For the text-containing cell, return its midpoint in (x, y) coordinate format. 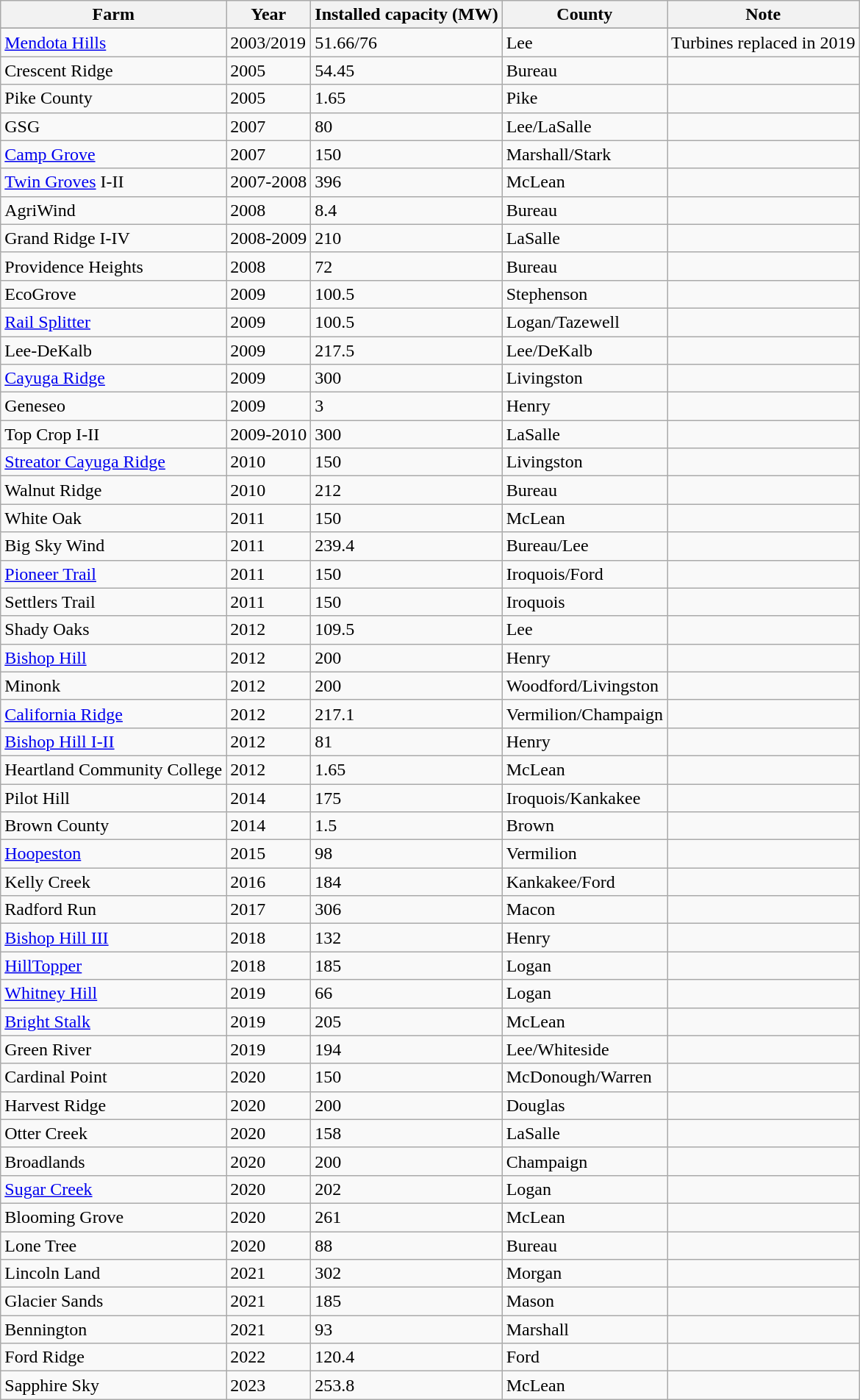
212 (406, 490)
Otter Creek (113, 1133)
Sugar Creek (113, 1189)
Pike County (113, 98)
210 (406, 238)
EcoGrove (113, 294)
Top Crop I-II (113, 434)
2003/2019 (269, 43)
Ford Ridge (113, 1357)
194 (406, 1049)
Grand Ridge I-IV (113, 238)
AgriWind (113, 210)
Iroquois/Ford (584, 574)
Iroquois (584, 602)
Pilot Hill (113, 797)
Rail Splitter (113, 322)
Mason (584, 1302)
Radford Run (113, 910)
White Oak (113, 518)
Vermilion/Champaign (584, 714)
202 (406, 1189)
Iroquois/Kankakee (584, 797)
205 (406, 1022)
Woodford/Livingston (584, 686)
Cayuga Ridge (113, 378)
Installed capacity (MW) (406, 15)
GSG (113, 126)
1.5 (406, 826)
302 (406, 1274)
98 (406, 854)
Crescent Ridge (113, 71)
Bright Stalk (113, 1022)
Kelly Creek (113, 882)
Green River (113, 1049)
306 (406, 910)
Morgan (584, 1274)
2017 (269, 910)
Harvest Ridge (113, 1105)
2009-2010 (269, 434)
Lee/Whiteside (584, 1049)
Brown (584, 826)
Macon (584, 910)
Camp Grove (113, 154)
Kankakee/Ford (584, 882)
2023 (269, 1385)
Mendota Hills (113, 43)
54.45 (406, 71)
132 (406, 938)
Geneseo (113, 406)
Providence Heights (113, 266)
80 (406, 126)
County (584, 15)
2022 (269, 1357)
Lee/LaSalle (584, 126)
2007-2008 (269, 182)
Bureau/Lee (584, 546)
239.4 (406, 546)
Heartland Community College (113, 769)
396 (406, 182)
Big Sky Wind (113, 546)
Lone Tree (113, 1246)
51.66/76 (406, 43)
HillTopper (113, 966)
Marshall/Stark (584, 154)
Glacier Sands (113, 1302)
Marshall (584, 1329)
California Ridge (113, 714)
Year (269, 15)
Note (763, 15)
66 (406, 994)
3 (406, 406)
McDonough/Warren (584, 1077)
Bishop Hill III (113, 938)
Whitney Hill (113, 994)
Bishop Hill I-II (113, 742)
158 (406, 1133)
Brown County (113, 826)
2015 (269, 854)
Ford (584, 1357)
217.5 (406, 351)
Streator Cayuga Ridge (113, 462)
217.1 (406, 714)
175 (406, 797)
Lee-DeKalb (113, 351)
Walnut Ridge (113, 490)
Cardinal Point (113, 1077)
2016 (269, 882)
Lee/DeKalb (584, 351)
Lincoln Land (113, 1274)
Hoopeston (113, 854)
Stephenson (584, 294)
72 (406, 266)
Minonk (113, 686)
Champaign (584, 1161)
Settlers Trail (113, 602)
Turbines replaced in 2019 (763, 43)
Broadlands (113, 1161)
Blooming Grove (113, 1217)
2008-2009 (269, 238)
Vermilion (584, 854)
Pioneer Trail (113, 574)
Farm (113, 15)
88 (406, 1246)
253.8 (406, 1385)
Shady Oaks (113, 630)
93 (406, 1329)
Twin Groves I-II (113, 182)
Pike (584, 98)
8.4 (406, 210)
Sapphire Sky (113, 1385)
Bennington (113, 1329)
261 (406, 1217)
Bishop Hill (113, 658)
81 (406, 742)
184 (406, 882)
Logan/Tazewell (584, 322)
120.4 (406, 1357)
Douglas (584, 1105)
109.5 (406, 630)
